Output the [x, y] coordinate of the center of the cell containing the given text.  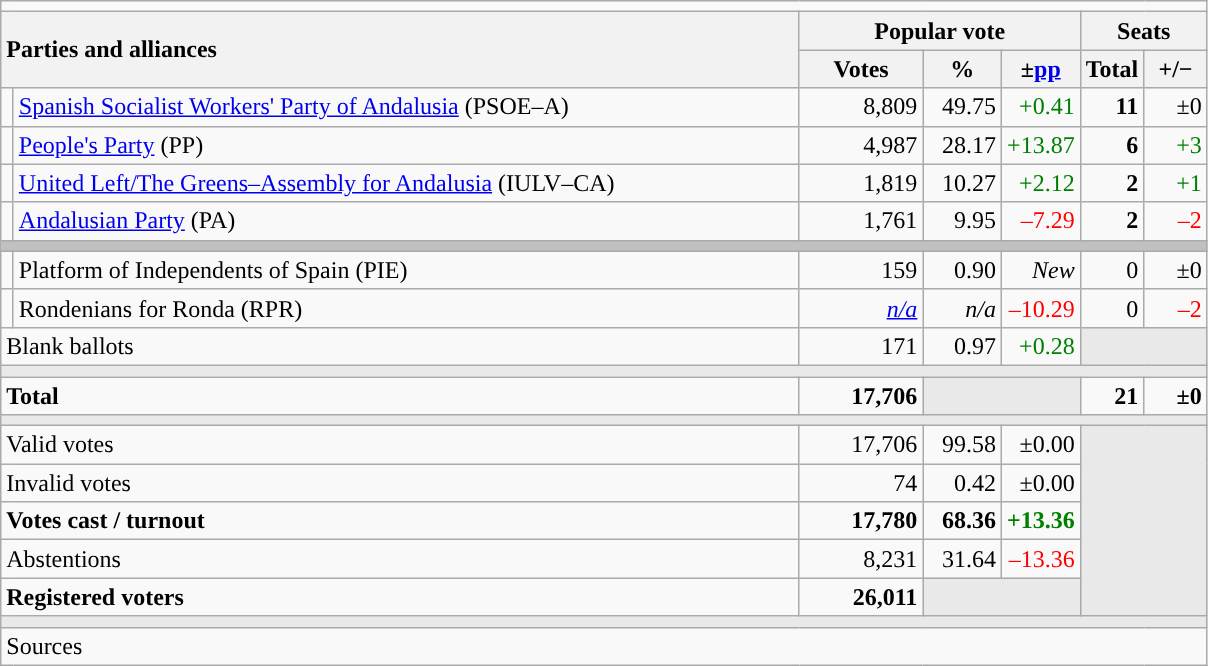
0.42 [962, 483]
Seats [1144, 31]
+0.28 [1040, 346]
26,011 [861, 597]
1,761 [861, 221]
Invalid votes [400, 483]
11 [1112, 107]
17,780 [861, 521]
+13.36 [1040, 521]
±pp [1040, 69]
People's Party (PP) [406, 145]
Popular vote [940, 31]
Abstentions [400, 559]
49.75 [962, 107]
31.64 [962, 559]
8,809 [861, 107]
% [962, 69]
Valid votes [400, 445]
6 [1112, 145]
Spanish Socialist Workers' Party of Andalusia (PSOE–A) [406, 107]
Rondenians for Ronda (RPR) [406, 308]
4,987 [861, 145]
21 [1112, 395]
United Left/The Greens–Assembly for Andalusia (IULV–CA) [406, 183]
0.90 [962, 270]
Sources [604, 646]
+/− [1176, 69]
68.36 [962, 521]
10.27 [962, 183]
+1 [1176, 183]
–10.29 [1040, 308]
159 [861, 270]
Registered voters [400, 597]
Platform of Independents of Spain (PIE) [406, 270]
+0.41 [1040, 107]
9.95 [962, 221]
8,231 [861, 559]
–13.36 [1040, 559]
+3 [1176, 145]
Parties and alliances [400, 50]
1,819 [861, 183]
99.58 [962, 445]
+13.87 [1040, 145]
Andalusian Party (PA) [406, 221]
–7.29 [1040, 221]
Votes [861, 69]
171 [861, 346]
0.97 [962, 346]
74 [861, 483]
Blank ballots [400, 346]
28.17 [962, 145]
+2.12 [1040, 183]
Votes cast / turnout [400, 521]
New [1040, 270]
